Capture the cell that displays the provided text and extract its (X, Y) central coordinate. 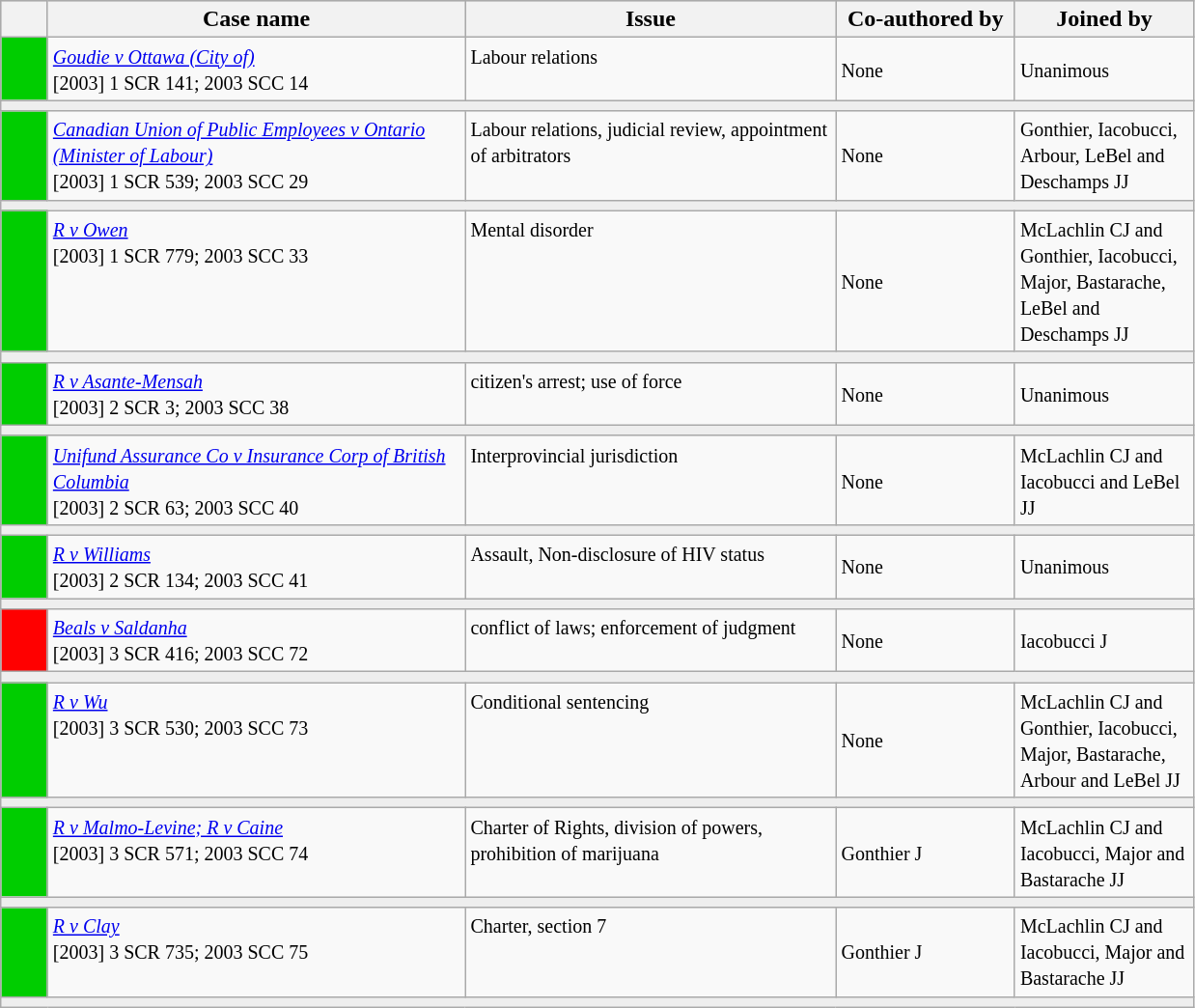
Canadian Union of Public Employees v Ontario (Minister of Labour) [2003] 1 SCR 539; 2003 SCC 29 (257, 155)
Goudie v Ottawa (City of) [2003] 1 SCR 141; 2003 SCC 14 (257, 70)
Beals v Saldanha [2003] 3 SCR 416; 2003 SCC 72 (257, 641)
R v Malmo-Levine; R v Caine [2003] 3 SCR 571; 2003 SCC 74 (257, 853)
Assault, Non‑disclosure of HIV status (651, 566)
Charter of Rights, division of powers, prohibition of marijuana (651, 853)
R v Williams [2003] 2 SCR 134; 2003 SCC 41 (257, 566)
R v Owen [2003] 1 SCR 779; 2003 SCC 33 (257, 281)
Unifund Assurance Co v Insurance Corp of British Columbia [2003] 2 SCR 63; 2003 SCC 40 (257, 480)
R v Clay [2003] 3 SCR 735; 2003 SCC 75 (257, 952)
Charter, section 7 (651, 952)
Mental disorder (651, 281)
citizen's arrest; use of force (651, 394)
Labour relations (651, 70)
conflict of laws; enforcement of judgment (651, 641)
McLachlin CJ and Gonthier, Iacobucci, Major, Bastarache, LeBel and Deschamps JJ (1104, 281)
Conditional sentencing (651, 740)
Labour relations, judicial review, appointment of arbitrators (651, 155)
Co-authored by (925, 19)
R v Asante-Mensah [2003] 2 SCR 3; 2003 SCC 38 (257, 394)
Joined by (1104, 19)
R v Wu [2003] 3 SCR 530; 2003 SCC 73 (257, 740)
Case name (257, 19)
McLachlin CJ and Iacobucci and LeBel JJ (1104, 480)
Interprovincial jurisdiction (651, 480)
Gonthier, Iacobucci, Arbour, LeBel and Deschamps JJ (1104, 155)
Iacobucci J (1104, 641)
Issue (651, 19)
McLachlin CJ and Gonthier, Iacobucci, Major, Bastarache, Arbour and LeBel JJ (1104, 740)
